Provide the (x, y) coordinate of the cell's center where the given text is located.  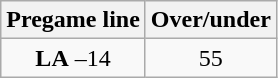
Over/under (210, 20)
55 (210, 58)
LA –14 (74, 58)
Pregame line (74, 20)
